Find where the given text appears and provide that cell's center as (x, y) coordinate. 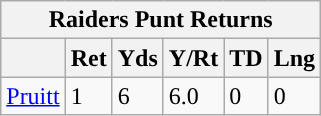
Yds (138, 58)
1 (88, 96)
TD (246, 58)
Pruitt (33, 96)
Ret (88, 58)
Y/Rt (193, 58)
6 (138, 96)
Lng (294, 58)
Raiders Punt Returns (161, 20)
6.0 (193, 96)
